Locate the cell with the specified text and output its (X, Y) center coordinate. 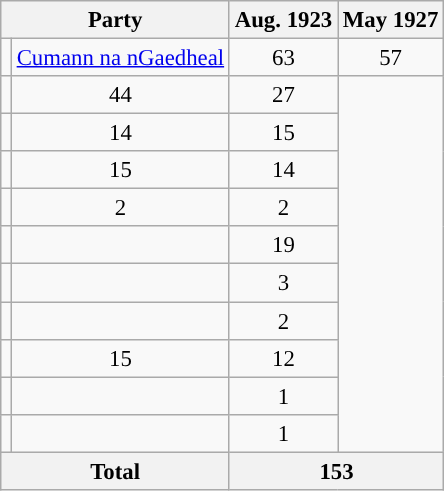
Cumann na nGaedheal (120, 58)
44 (120, 95)
19 (283, 245)
May 1927 (391, 20)
12 (283, 358)
57 (391, 58)
3 (283, 283)
153 (336, 471)
Party (116, 20)
Aug. 1923 (283, 20)
63 (283, 58)
27 (283, 95)
Total (116, 471)
